Locate the cell with the specified text and output its (x, y) center coordinate. 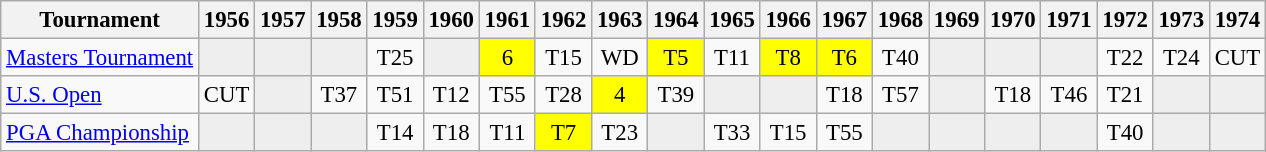
T37 (339, 95)
T21 (1125, 95)
1966 (788, 20)
1963 (620, 20)
1956 (227, 20)
1972 (1125, 20)
T46 (1069, 95)
Tournament (100, 20)
T7 (563, 133)
T6 (844, 58)
1971 (1069, 20)
T24 (1181, 58)
1961 (507, 20)
1973 (1181, 20)
PGA Championship (100, 133)
1957 (283, 20)
1968 (900, 20)
1959 (395, 20)
T28 (563, 95)
1969 (957, 20)
T25 (395, 58)
T22 (1125, 58)
1964 (676, 20)
Masters Tournament (100, 58)
1960 (451, 20)
T5 (676, 58)
T33 (732, 133)
T39 (676, 95)
U.S. Open (100, 95)
1974 (1237, 20)
1970 (1013, 20)
1962 (563, 20)
T51 (395, 95)
1965 (732, 20)
T12 (451, 95)
1967 (844, 20)
6 (507, 58)
4 (620, 95)
1958 (339, 20)
T14 (395, 133)
T23 (620, 133)
WD (620, 58)
T8 (788, 58)
T57 (900, 95)
